Scan for the cell matching the given text and deliver its (X, Y) coordinate at center. 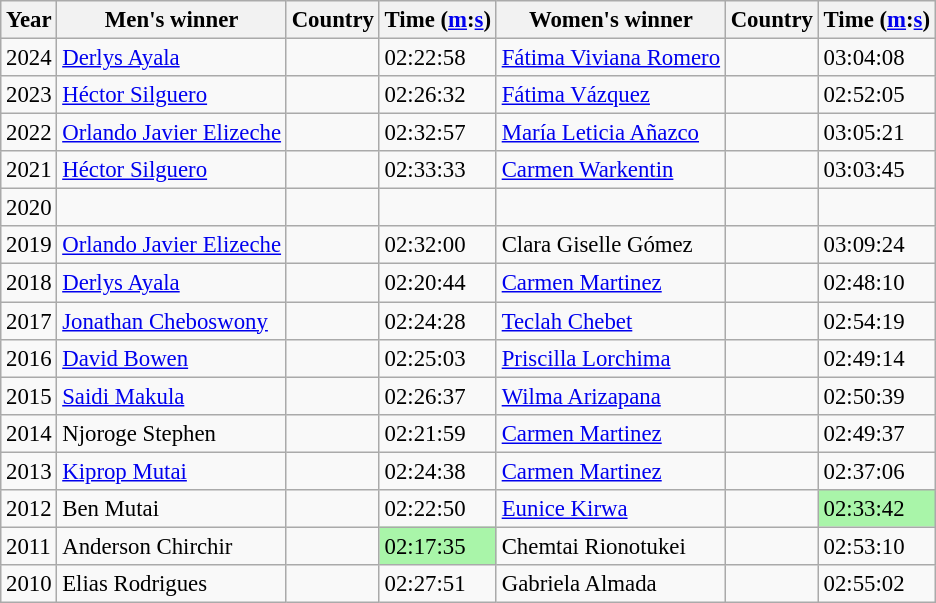
2013 (29, 471)
02:26:37 (438, 396)
02:48:10 (876, 283)
Jonathan Cheboswony (172, 321)
2012 (29, 509)
2016 (29, 358)
02:49:37 (876, 433)
02:52:05 (876, 95)
02:22:50 (438, 509)
2011 (29, 546)
02:55:02 (876, 584)
2015 (29, 396)
02:17:35 (438, 546)
02:32:57 (438, 133)
02:49:14 (876, 358)
Priscilla Lorchima (610, 358)
02:25:03 (438, 358)
03:09:24 (876, 245)
02:32:00 (438, 245)
Carmen Warkentin (610, 170)
Anderson Chirchir (172, 546)
Chemtai Rionotukei (610, 546)
Year (29, 20)
2019 (29, 245)
02:22:58 (438, 58)
2018 (29, 283)
Teclah Chebet (610, 321)
María Leticia Añazco (610, 133)
Eunice Kirwa (610, 509)
Women's winner (610, 20)
02:37:06 (876, 471)
Fátima Vázquez (610, 95)
Elias Rodrigues (172, 584)
Njoroge Stephen (172, 433)
02:20:44 (438, 283)
Gabriela Almada (610, 584)
02:26:32 (438, 95)
2021 (29, 170)
Men's winner (172, 20)
2024 (29, 58)
David Bowen (172, 358)
Saidi Makula (172, 396)
Fátima Viviana Romero (610, 58)
Ben Mutai (172, 509)
2014 (29, 433)
03:03:45 (876, 170)
02:50:39 (876, 396)
02:21:59 (438, 433)
02:33:33 (438, 170)
2017 (29, 321)
Kiprop Mutai (172, 471)
02:33:42 (876, 509)
Wilma Arizapana (610, 396)
Clara Giselle Gómez (610, 245)
2010 (29, 584)
2022 (29, 133)
03:04:08 (876, 58)
02:27:51 (438, 584)
2023 (29, 95)
02:24:38 (438, 471)
02:24:28 (438, 321)
03:05:21 (876, 133)
2020 (29, 208)
02:53:10 (876, 546)
02:54:19 (876, 321)
